From the cell containing the given text, extract its center point as [X, Y] coordinate. 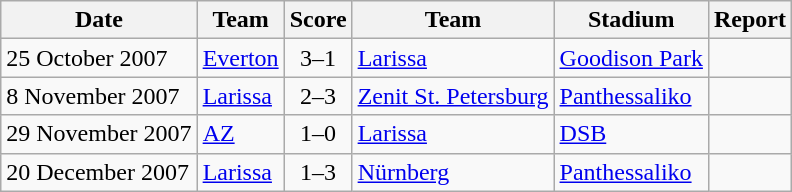
Report [750, 20]
Zenit St. Petersburg [453, 96]
DSB [631, 134]
20 December 2007 [99, 172]
8 November 2007 [99, 96]
Everton [240, 58]
1–0 [318, 134]
2–3 [318, 96]
25 October 2007 [99, 58]
Score [318, 20]
29 November 2007 [99, 134]
Stadium [631, 20]
3–1 [318, 58]
Goodison Park [631, 58]
1–3 [318, 172]
Date [99, 20]
Nürnberg [453, 172]
AZ [240, 134]
